Determine the (x, y) coordinate at the center of the cell enclosing the given text.  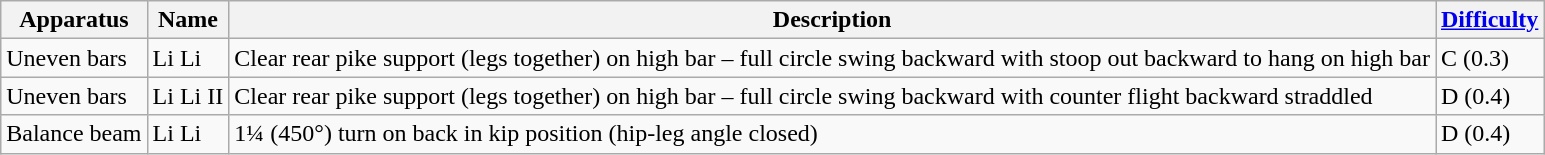
Description (832, 20)
Clear rear pike support (legs together) on high bar – full circle swing backward with counter flight backward straddled (832, 96)
Apparatus (74, 20)
Clear rear pike support (legs together) on high bar – full circle swing backward with stoop out backward to hang on high bar (832, 58)
Balance beam (74, 134)
1¼ (450°) turn on back in kip position (hip-leg angle closed) (832, 134)
Name (188, 20)
C (0.3) (1490, 58)
Difficulty (1490, 20)
Li Li II (188, 96)
